Determine the (x, y) coordinate at the center of the cell enclosing the given text.  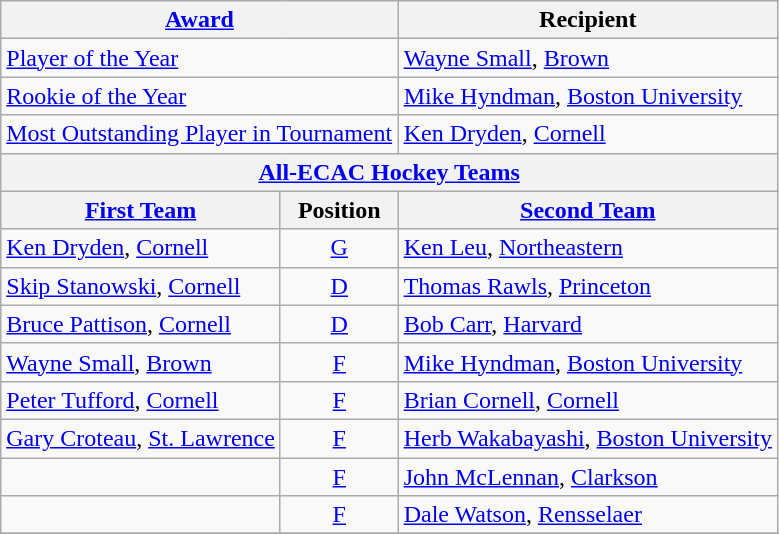
Second Team (588, 210)
G (339, 248)
Thomas Rawls, Princeton (588, 286)
John McLennan, Clarkson (588, 477)
First Team (141, 210)
Ken Leu, Northeastern (588, 248)
Herb Wakabayashi, Boston University (588, 438)
Brian Cornell, Cornell (588, 400)
Peter Tufford, Cornell (141, 400)
Award (200, 20)
Skip Stanowski, Cornell (141, 286)
Position (339, 210)
Bob Carr, Harvard (588, 324)
Most Outstanding Player in Tournament (200, 134)
All-ECAC Hockey Teams (390, 172)
Recipient (588, 20)
Gary Croteau, St. Lawrence (141, 438)
Player of the Year (200, 58)
Bruce Pattison, Cornell (141, 324)
Rookie of the Year (200, 96)
Dale Watson, Rensselaer (588, 515)
